Provide the [X, Y] coordinate of the cell's center where the given text is located.  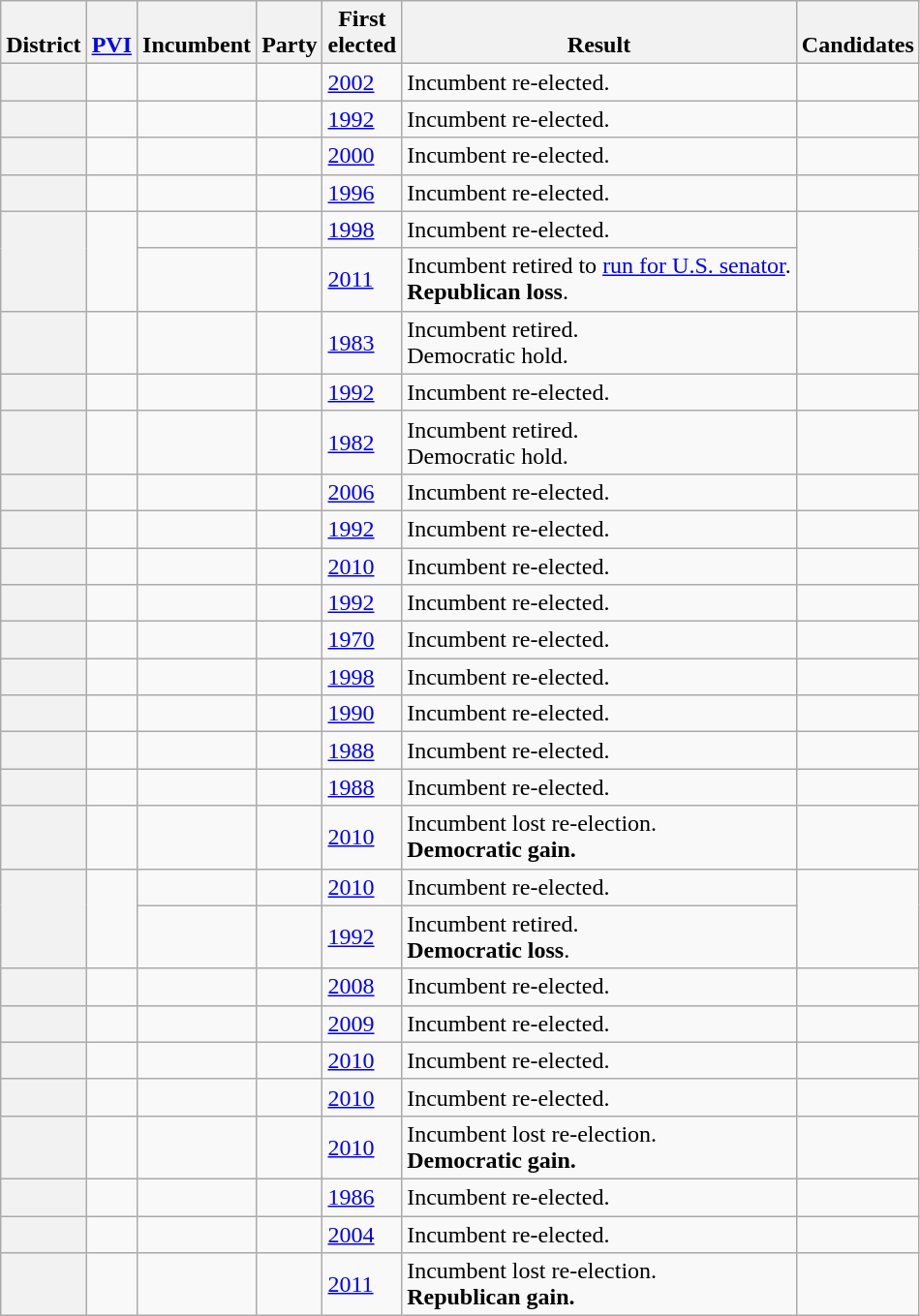
2000 [362, 156]
Party [290, 33]
Incumbent retired. Democratic loss. [599, 937]
Incumbent lost re-election.Republican gain. [599, 1284]
2008 [362, 987]
2009 [362, 1024]
1996 [362, 193]
Incumbent [198, 33]
1986 [362, 1197]
Incumbent retired to run for U.S. senator.Republican loss. [599, 279]
2002 [362, 82]
1990 [362, 714]
Firstelected [362, 33]
District [44, 33]
PVI [111, 33]
2006 [362, 492]
Candidates [858, 33]
2004 [362, 1235]
1983 [362, 343]
Result [599, 33]
1982 [362, 442]
1970 [362, 640]
